Scan for the cell matching the given text and deliver its (X, Y) coordinate at center. 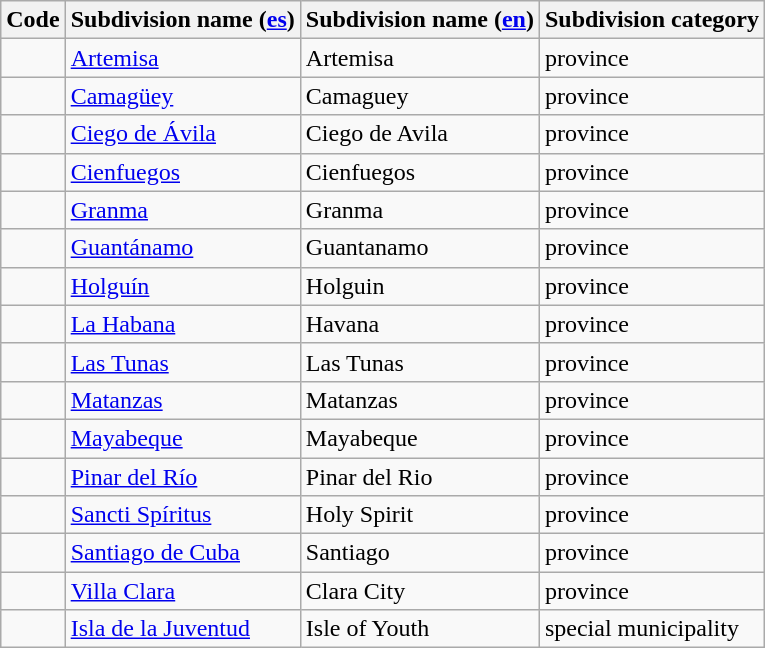
Camaguey (420, 96)
La Habana (182, 324)
Pinar del Río (182, 477)
Guantánamo (182, 248)
Holguín (182, 286)
Subdivision name (en) (420, 20)
Havana (420, 324)
special municipality (652, 629)
Santiago (420, 553)
Isle of Youth (420, 629)
Sancti Spíritus (182, 515)
Subdivision category (652, 20)
Code (33, 20)
Holguin (420, 286)
Ciego de Ávila (182, 134)
Santiago de Cuba (182, 553)
Guantanamo (420, 248)
Camagüey (182, 96)
Villa Clara (182, 591)
Isla de la Juventud (182, 629)
Clara City (420, 591)
Ciego de Avila (420, 134)
Holy Spirit (420, 515)
Subdivision name (es) (182, 20)
Pinar del Rio (420, 477)
